Scan for the cell matching the given text and deliver its (X, Y) coordinate at center. 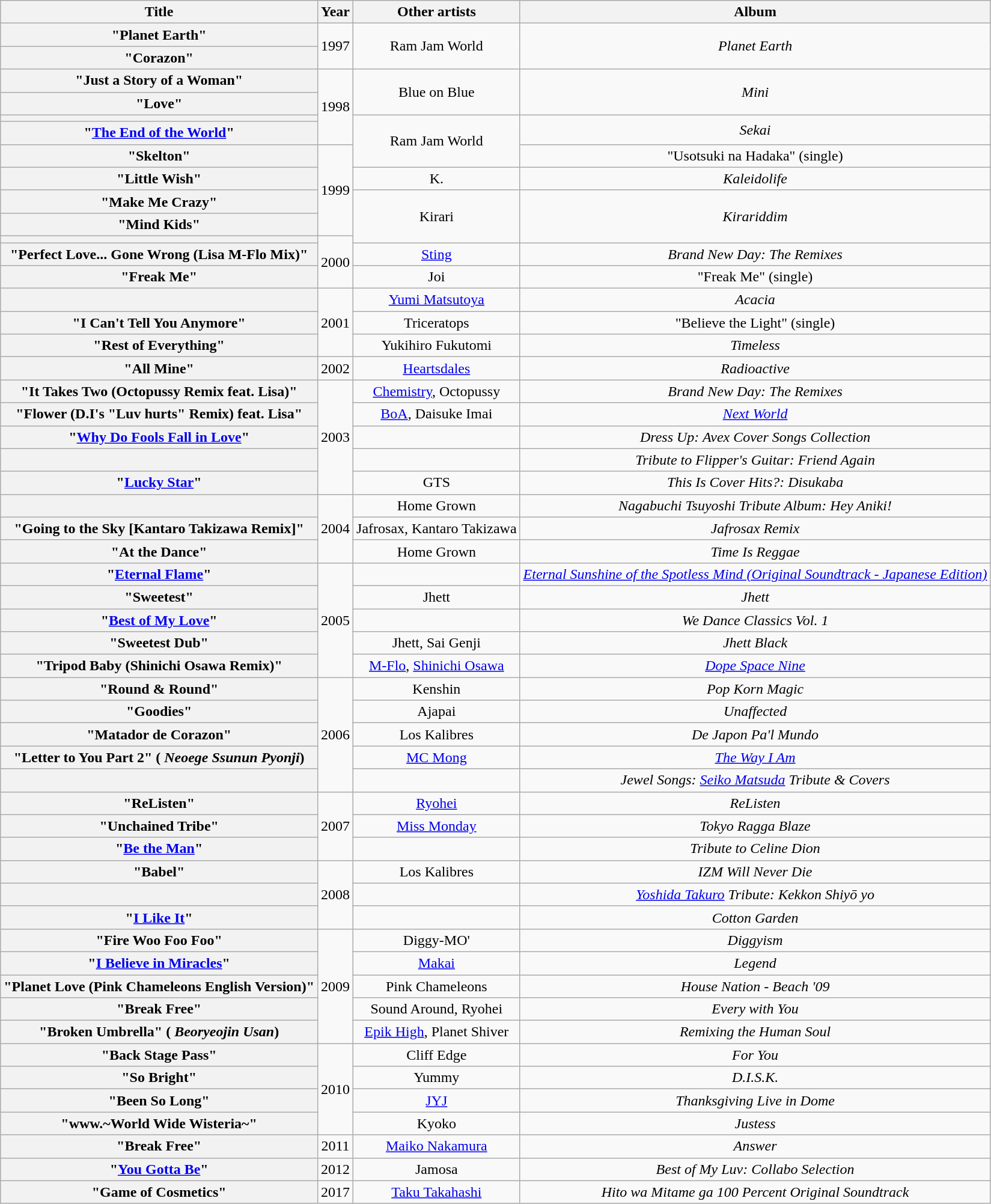
"Freak Me" (single) (755, 277)
Kaleidolife (755, 179)
Cotton Garden (755, 917)
Heartsdales (437, 368)
Cliff Edge (437, 1055)
2004 (335, 528)
JYJ (437, 1101)
Jhett Black (755, 643)
"Goodies" (159, 712)
2007 (335, 826)
"Planet Earth" (159, 35)
"Make Me Crazy" (159, 201)
"Just a Story of a Woman" (159, 81)
Acacia (755, 300)
"ReListen" (159, 803)
"All Mine" (159, 368)
2017 (335, 1192)
"It Takes Two (Octopussy Remix feat. Lisa)" (159, 391)
Yummy (437, 1078)
GTS (437, 483)
"Matador de Corazon" (159, 735)
"Believe the Light" (single) (755, 323)
"Letter to You Part 2" ( Neoege Ssunun Pyonji) (159, 757)
Sting (437, 254)
Diggyism (755, 940)
Joi (437, 277)
"Best of My Love" (159, 620)
2012 (335, 1169)
"I Can't Tell You Anymore" (159, 323)
"I Believe in Miracles" (159, 963)
Pink Chameleons (437, 986)
Jhett, Sai Genji (437, 643)
"Going to the Sky [Kantaro Takizawa Remix]" (159, 528)
IZM Will Never Die (755, 872)
1998 (335, 107)
Mini (755, 92)
Every with You (755, 1009)
De Japon Pa'l Mundo (755, 735)
"Flower (D.I's "Luv hurts" Remix) feat. Lisa" (159, 414)
Ryohei (437, 803)
"Be the Man" (159, 849)
Kirariddim (755, 216)
"Fire Woo Foo Foo" (159, 940)
"Sweetest" (159, 597)
2002 (335, 368)
Tribute to Flipper's Guitar: Friend Again (755, 460)
Ajapai (437, 712)
Chemistry, Octopussy (437, 391)
Taku Takahashi (437, 1192)
2006 (335, 735)
"At the Dance" (159, 551)
1997 (335, 46)
Tokyo Ragga Blaze (755, 826)
"Eternal Flame" (159, 574)
K. (437, 179)
"Freak Me" (159, 277)
"Babel" (159, 872)
Year (335, 12)
2009 (335, 986)
Best of My Luv: Collabo Selection (755, 1169)
Dope Space Nine (755, 666)
"Skelton" (159, 156)
This Is Cover Hits?: Disukaba (755, 483)
"Back Stage Pass" (159, 1055)
"You Gotta Be" (159, 1169)
"Planet Love (Pink Chameleons English Version)" (159, 986)
Nagabuchi Tsuyoshi Tribute Album: Hey Aniki! (755, 506)
2001 (335, 323)
Planet Earth (755, 46)
Kirari (437, 216)
Yumi Matsutoya (437, 300)
Legend (755, 963)
"I Like It" (159, 917)
BoA, Daisuke Imai (437, 414)
Yukihiro Fukutomi (437, 346)
Sekai (755, 130)
M-Flo, Shinichi Osawa (437, 666)
Jafrosax, Kantaro Takizawa (437, 528)
House Nation - Beach '09 (755, 986)
"Usotsuki na Hadaka" (single) (755, 156)
Maiko Nakamura (437, 1146)
"Tripod Baby (Shinichi Osawa Remix)" (159, 666)
Time Is Reggae (755, 551)
Sound Around, Ryohei (437, 1009)
Blue on Blue (437, 92)
"So Bright" (159, 1078)
Pop Korn Magic (755, 689)
Diggy-MO' (437, 940)
For You (755, 1055)
"Lucky Star" (159, 483)
"Unchained Tribe" (159, 826)
2000 (335, 262)
2011 (335, 1146)
Kenshin (437, 689)
"Broken Umbrella" ( Beoryeojin Usan) (159, 1032)
Yoshida Takuro Tribute: Kekkon Shiyō yo (755, 894)
Jewel Songs: Seiko Matsuda Tribute & Covers (755, 780)
"Been So Long" (159, 1101)
Album (755, 12)
Triceratops (437, 323)
"Game of Cosmetics" (159, 1192)
1999 (335, 190)
Hito wa Mitame ga 100 Percent Original Soundtrack (755, 1192)
Next World (755, 414)
"Why Do Fools Fall in Love" (159, 437)
Answer (755, 1146)
"Sweetest Dub" (159, 643)
We Dance Classics Vol. 1 (755, 620)
The Way I Am (755, 757)
"Rest of Everything" (159, 346)
Unaffected (755, 712)
Eternal Sunshine of the Spotless Mind (Original Soundtrack - Japanese Edition) (755, 574)
2008 (335, 894)
Dress Up: Avex Cover Songs Collection (755, 437)
MC Mong (437, 757)
"Round & Round" (159, 689)
Kyoko (437, 1123)
Remixing the Human Soul (755, 1032)
ReListen (755, 803)
Tribute to Celine Dion (755, 849)
"Perfect Love... Gone Wrong (Lisa M-Flo Mix)" (159, 254)
"Mind Kids" (159, 224)
Thanksgiving Live in Dome (755, 1101)
2010 (335, 1089)
Miss Monday (437, 826)
Jafrosax Remix (755, 528)
2005 (335, 620)
"Love" (159, 103)
Epik High, Planet Shiver (437, 1032)
"The End of the World" (159, 133)
Jamosa (437, 1169)
Timeless (755, 346)
"www.~World Wide Wisteria~" (159, 1123)
2003 (335, 437)
Justess (755, 1123)
D.I.S.K. (755, 1078)
Other artists (437, 12)
Makai (437, 963)
Radioactive (755, 368)
"Little Wish" (159, 179)
Title (159, 12)
"Corazon" (159, 58)
